Provide the [x, y] coordinate of the cell's center where the given text is located.  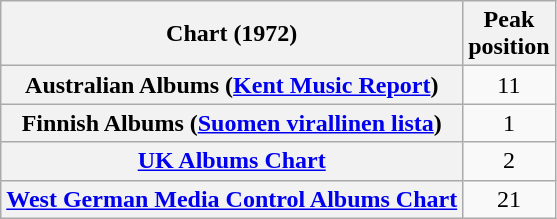
West German Media Control Albums Chart [232, 199]
Finnish Albums (Suomen virallinen lista) [232, 123]
Chart (1972) [232, 34]
UK Albums Chart [232, 161]
1 [509, 123]
Peakposition [509, 34]
11 [509, 85]
2 [509, 161]
21 [509, 199]
Australian Albums (Kent Music Report) [232, 85]
